Return the (x, y) coordinate for the center point of the cell that contains the specified text.  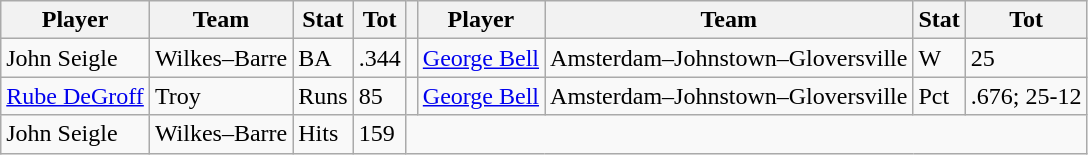
Rube DeGroff (76, 96)
Runs (323, 96)
85 (380, 96)
.344 (380, 58)
BA (323, 58)
W (939, 58)
Pct (939, 96)
159 (380, 134)
.676; 25-12 (1026, 96)
Troy (220, 96)
25 (1026, 58)
Hits (323, 134)
